Capture the cell that displays the provided text and extract its (X, Y) central coordinate. 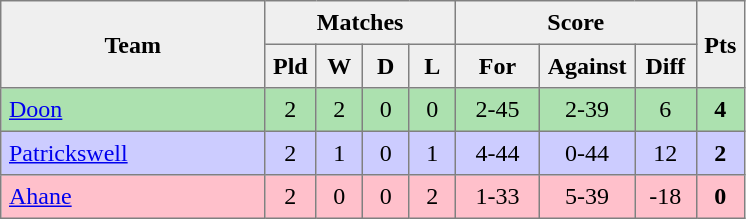
0-44 (586, 153)
2-45 (497, 110)
4 (720, 110)
W (339, 66)
2-39 (586, 110)
D (385, 66)
6 (666, 110)
4-44 (497, 153)
Pld (290, 66)
Doon (133, 110)
Patrickswell (133, 153)
Score (576, 23)
Matches (360, 23)
-18 (666, 197)
Team (133, 44)
5-39 (586, 197)
For (497, 66)
Pts (720, 44)
Ahane (133, 197)
1-33 (497, 197)
Against (586, 66)
L (432, 66)
Diff (666, 66)
12 (666, 153)
